Identify which cell holds the provided text, then report its (x, y) central coordinate. 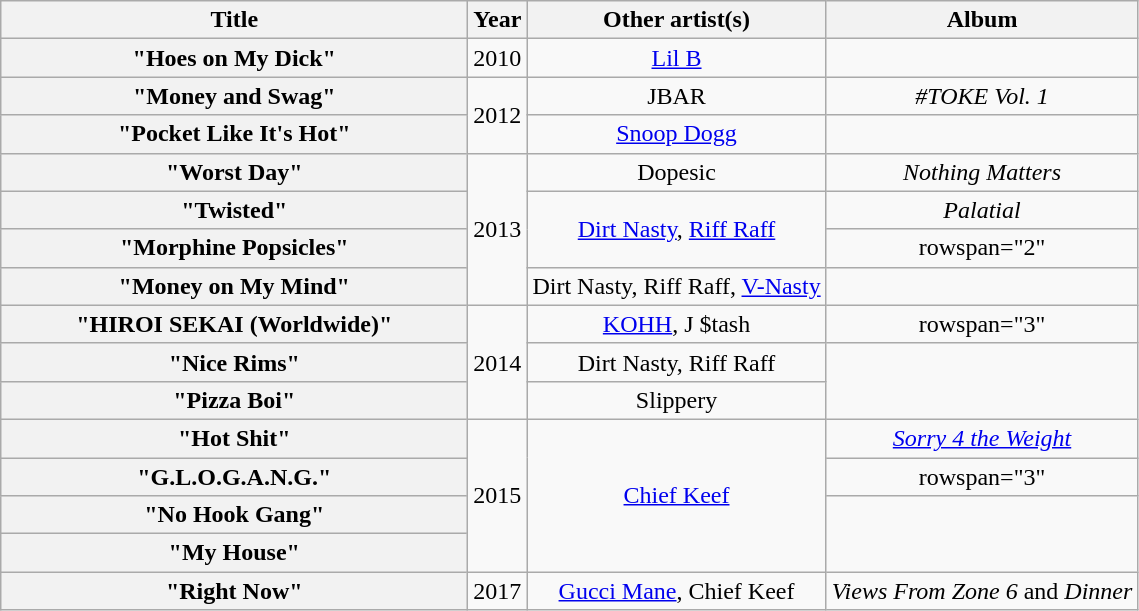
"My House" (234, 553)
2015 (498, 495)
Sorry 4 the Weight (982, 438)
"Worst Day" (234, 172)
"G.L.O.G.A.N.G." (234, 477)
Title (234, 20)
2017 (498, 591)
"Hoes on My Dick" (234, 58)
"HIROI SEKAI (Worldwide)" (234, 324)
"Pocket Like It's Hot" (234, 134)
JBAR (676, 96)
Other artist(s) (676, 20)
rowspan="2" (982, 248)
"Nice Rims" (234, 362)
"Pizza Boi" (234, 400)
Slippery (676, 400)
KOHH, J $tash (676, 324)
Chief Keef (676, 495)
Gucci Mane, Chief Keef (676, 591)
"Hot Shit" (234, 438)
"Morphine Popsicles" (234, 248)
Snoop Dogg (676, 134)
Year (498, 20)
"Right Now" (234, 591)
Dopesic (676, 172)
2013 (498, 229)
Palatial (982, 210)
"Twisted" (234, 210)
2014 (498, 362)
"Money on My Mind" (234, 286)
2010 (498, 58)
Views From Zone 6 and Dinner (982, 591)
Lil B (676, 58)
Dirt Nasty, Riff Raff, V-Nasty (676, 286)
"No Hook Gang" (234, 515)
Nothing Matters (982, 172)
#TOKE Vol. 1 (982, 96)
Album (982, 20)
"Money and Swag" (234, 96)
2012 (498, 115)
